Scan for the cell matching the given text and deliver its [x, y] coordinate at center. 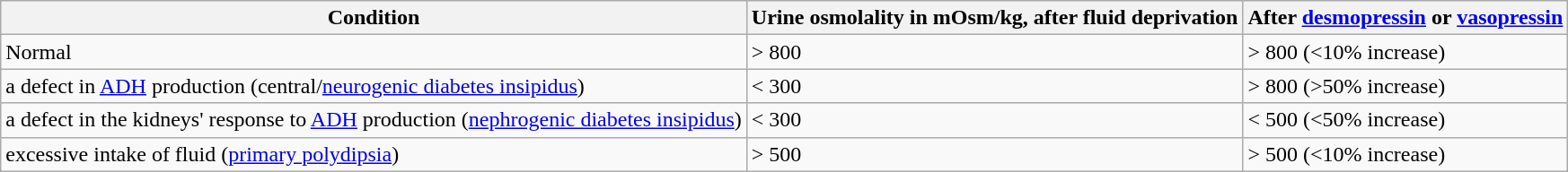
> 500 [995, 154]
> 800 (<10% increase) [1405, 52]
Condition [374, 18]
Normal [374, 52]
< 500 (<50% increase) [1405, 120]
After desmopressin or vasopressin [1405, 18]
a defect in the kidneys' response to ADH production (nephrogenic diabetes insipidus) [374, 120]
> 800 (>50% increase) [1405, 86]
excessive intake of fluid (primary polydipsia) [374, 154]
> 500 (<10% increase) [1405, 154]
a defect in ADH production (central/neurogenic diabetes insipidus) [374, 86]
Urine osmolality in mOsm/kg, after fluid deprivation [995, 18]
> 800 [995, 52]
